Search for the cell housing the specified text and yield its (x, y) center coordinate. 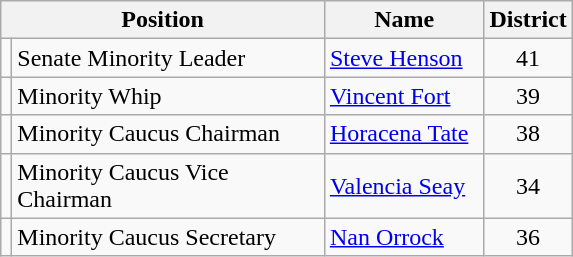
District (528, 20)
Nan Orrock (404, 237)
39 (528, 96)
34 (528, 186)
Valencia Seay (404, 186)
Name (404, 20)
41 (528, 58)
Horacena Tate (404, 134)
Position (163, 20)
Minority Caucus Chairman (168, 134)
Minority Whip (168, 96)
Steve Henson (404, 58)
38 (528, 134)
Minority Caucus Secretary (168, 237)
Senate Minority Leader (168, 58)
36 (528, 237)
Vincent Fort (404, 96)
Minority Caucus Vice Chairman (168, 186)
